Provide the (x, y) coordinate of the cell's center where the given text is located.  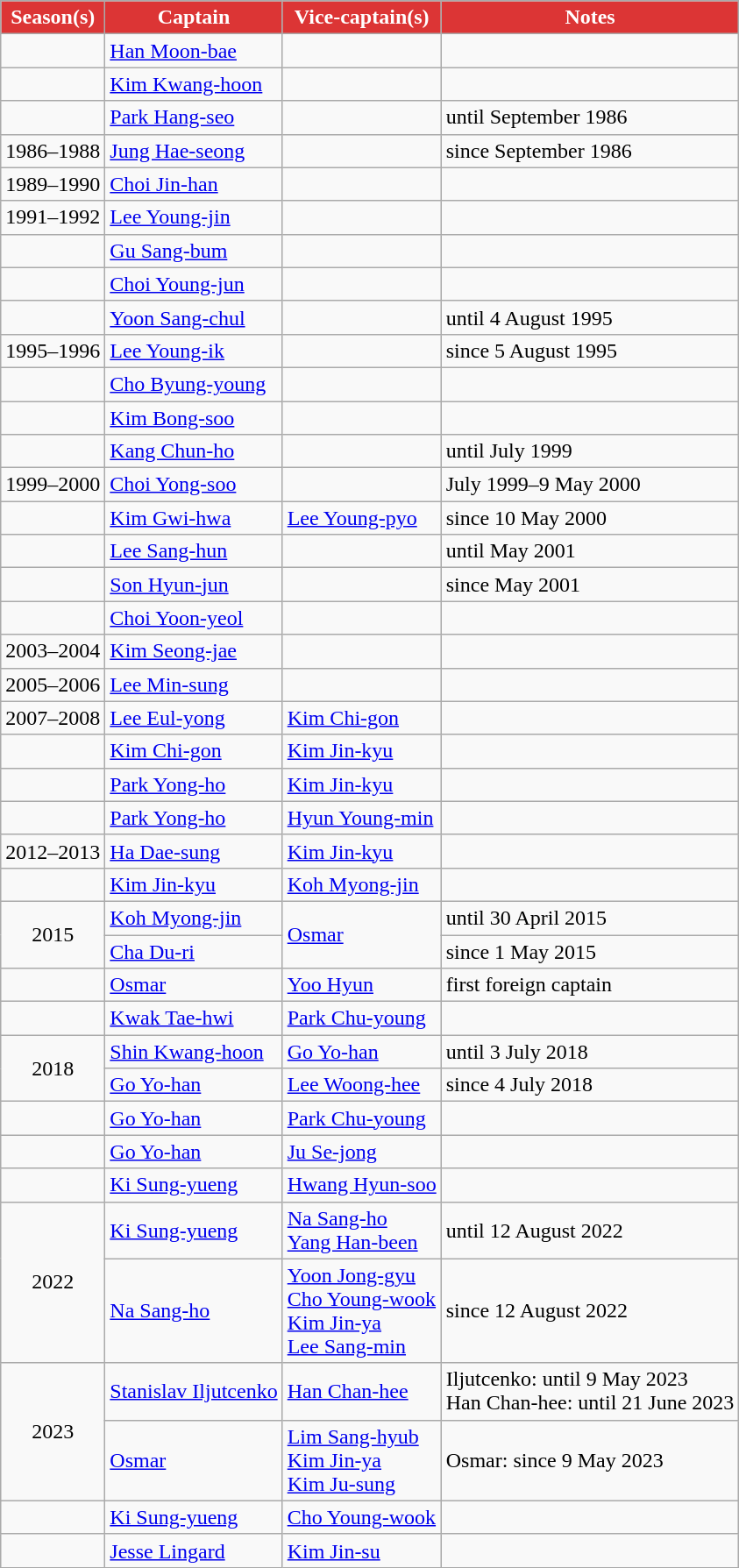
1986–1988 (53, 151)
Kim Kwang-hoon (194, 84)
1989–1990 (53, 184)
since 5 August 1995 (590, 351)
Jung Hae-seong (194, 151)
Kwak Tae-hwi (194, 1018)
2005–2006 (53, 685)
since 4 July 2018 (590, 1085)
since 12 August 2022 (590, 1311)
until May 2001 (590, 551)
Han Chan-hee (361, 1392)
since September 1986 (590, 151)
Shin Kwang-hoon (194, 1052)
2003–2004 (53, 651)
Iljutcenko: until 9 May 2023Han Chan-hee: until 21 June 2023 (590, 1392)
Lim Sang-hyub Kim Jin-ya Kim Ju-sung (361, 1460)
Son Hyun-jun (194, 585)
Vice-captain(s) (361, 18)
Gu Sang-bum (194, 251)
Lee Min-sung (194, 685)
first foreign captain (590, 985)
Yoon Sang-chul (194, 317)
2018 (53, 1068)
until July 1999 (590, 451)
Na Sang-ho (194, 1311)
until 30 April 2015 (590, 918)
1991–1992 (53, 217)
Osmar: since 9 May 2023 (590, 1460)
Yoo Hyun (361, 985)
Kim Gwi-hwa (194, 518)
1995–1996 (53, 351)
Cho Byung-young (194, 384)
2022 (53, 1282)
Choi Jin-han (194, 184)
Han Moon-bae (194, 51)
Choi Yong-soo (194, 485)
until 3 July 2018 (590, 1052)
Season(s) (53, 18)
Jesse Lingard (194, 1550)
2012–2013 (53, 851)
Lee Young-pyo (361, 518)
Hyun Young-min (361, 818)
Ju Se-jong (361, 1152)
Hwang Hyun-soo (361, 1185)
Park Hang-seo (194, 117)
until September 1986 (590, 117)
Lee Sang-hun (194, 551)
until 4 August 1995 (590, 317)
Kang Chun-ho (194, 451)
Yoon Jong-gyu Cho Young-wook Kim Jin-ya Lee Sang-min (361, 1311)
2015 (53, 934)
since 1 May 2015 (590, 951)
Na Sang-ho Yang Han-been (361, 1231)
Lee Woong-hee (361, 1085)
Stanislav Iljutcenko (194, 1392)
2007–2008 (53, 718)
Captain (194, 18)
Lee Eul-yong (194, 718)
Ha Dae-sung (194, 851)
2023 (53, 1432)
Lee Young-jin (194, 217)
Cha Du-ri (194, 951)
1999–2000 (53, 485)
Cho Young-wook (361, 1517)
Notes (590, 18)
Kim Bong-soo (194, 418)
Lee Young-ik (194, 351)
Choi Yoon-yeol (194, 618)
since May 2001 (590, 585)
until 12 August 2022 (590, 1231)
Kim Jin-su (361, 1550)
Kim Seong-jae (194, 651)
since 10 May 2000 (590, 518)
July 1999–9 May 2000 (590, 485)
Choi Young-jun (194, 284)
